Capture the cell that displays the provided text and extract its [x, y] central coordinate. 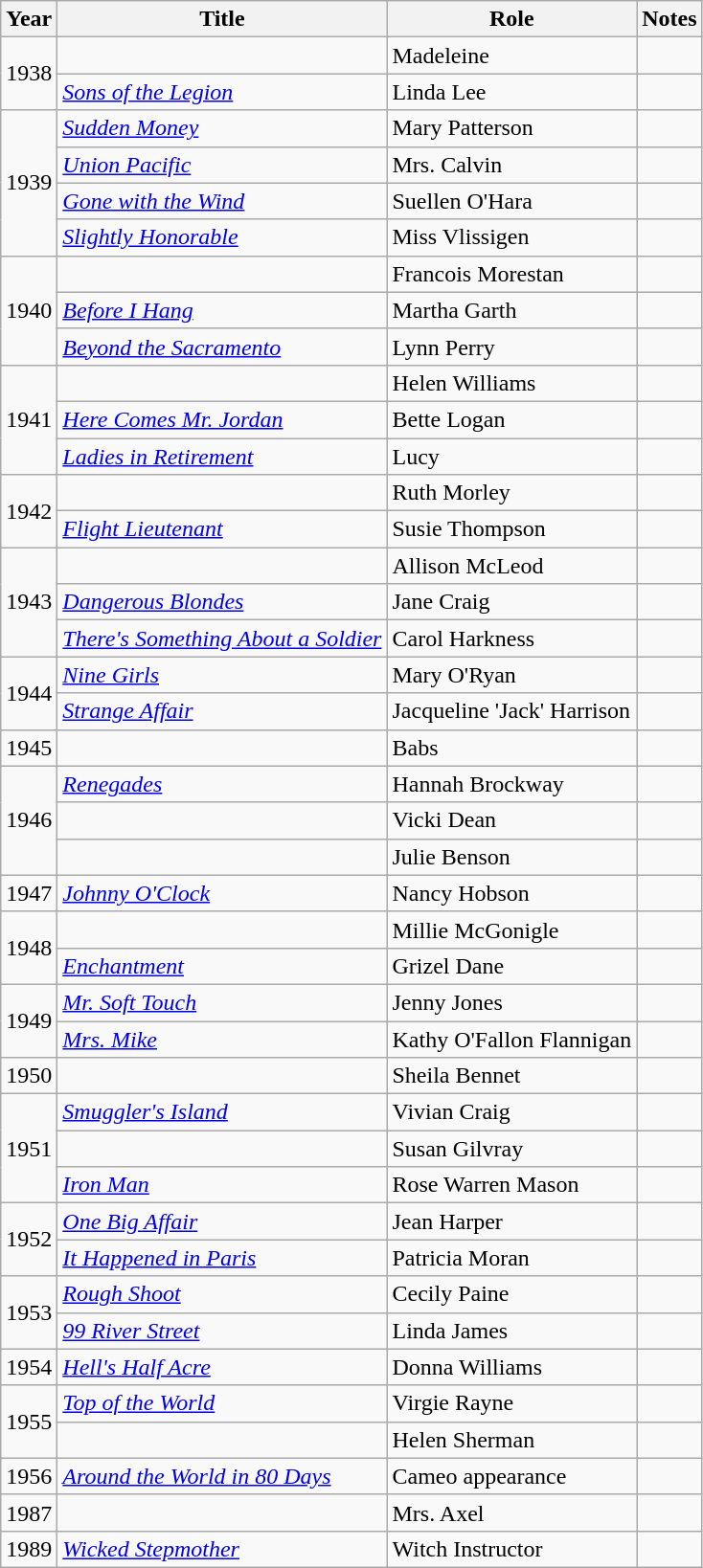
Enchantment [222, 966]
Virgie Rayne [511, 1403]
Lucy [511, 457]
Year [29, 19]
1989 [29, 1549]
Ruth Morley [511, 493]
Mrs. Calvin [511, 165]
1944 [29, 693]
Sudden Money [222, 128]
There's Something About a Soldier [222, 638]
Grizel Dane [511, 966]
Helen Williams [511, 383]
Mary O'Ryan [511, 675]
Suellen O'Hara [511, 201]
Kathy O'Fallon Flannigan [511, 1039]
Susan Gilvray [511, 1149]
Sheila Bennet [511, 1076]
1938 [29, 74]
It Happened in Paris [222, 1258]
Vicki Dean [511, 820]
Martha Garth [511, 310]
Julie Benson [511, 857]
Gone with the Wind [222, 201]
Nancy Hobson [511, 893]
Allison McLeod [511, 566]
Rose Warren Mason [511, 1185]
Jane Craig [511, 602]
Millie McGonigle [511, 930]
1953 [29, 1312]
Johnny O'Clock [222, 893]
Here Comes Mr. Jordan [222, 419]
Title [222, 19]
Miss Vlissigen [511, 237]
1987 [29, 1512]
Dangerous Blondes [222, 602]
Beyond the Sacramento [222, 347]
1939 [29, 183]
Sons of the Legion [222, 92]
Linda James [511, 1331]
Mrs. Mike [222, 1039]
Role [511, 19]
One Big Affair [222, 1221]
Francois Morestan [511, 274]
Notes [669, 19]
Mrs. Axel [511, 1512]
Susie Thompson [511, 529]
Witch Instructor [511, 1549]
Donna Williams [511, 1367]
Cameo appearance [511, 1476]
1954 [29, 1367]
1943 [29, 602]
Before I Hang [222, 310]
1945 [29, 748]
Jacqueline 'Jack' Harrison [511, 711]
1941 [29, 419]
Renegades [222, 784]
Flight Lieutenant [222, 529]
Wicked Stepmother [222, 1549]
Iron Man [222, 1185]
Slightly Honorable [222, 237]
Hell's Half Acre [222, 1367]
Babs [511, 748]
Carol Harkness [511, 638]
Jean Harper [511, 1221]
1949 [29, 1020]
Hannah Brockway [511, 784]
1952 [29, 1240]
Mr. Soft Touch [222, 1002]
Linda Lee [511, 92]
Jenny Jones [511, 1002]
Strange Affair [222, 711]
1946 [29, 820]
Union Pacific [222, 165]
1950 [29, 1076]
Top of the World [222, 1403]
1956 [29, 1476]
Cecily Paine [511, 1294]
Madeleine [511, 56]
Ladies in Retirement [222, 457]
Around the World in 80 Days [222, 1476]
99 River Street [222, 1331]
Smuggler's Island [222, 1112]
1942 [29, 511]
1940 [29, 310]
Rough Shoot [222, 1294]
Helen Sherman [511, 1440]
Vivian Craig [511, 1112]
1955 [29, 1422]
Nine Girls [222, 675]
Bette Logan [511, 419]
1948 [29, 948]
Mary Patterson [511, 128]
1951 [29, 1149]
1947 [29, 893]
Lynn Perry [511, 347]
Patricia Moran [511, 1258]
